Capture the cell that displays the provided text and extract its [x, y] central coordinate. 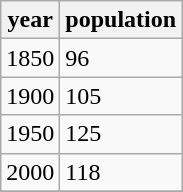
118 [121, 172]
1900 [30, 96]
105 [121, 96]
125 [121, 134]
96 [121, 58]
population [121, 20]
2000 [30, 172]
1850 [30, 58]
year [30, 20]
1950 [30, 134]
